From the cell containing the given text, extract its center point as [x, y] coordinate. 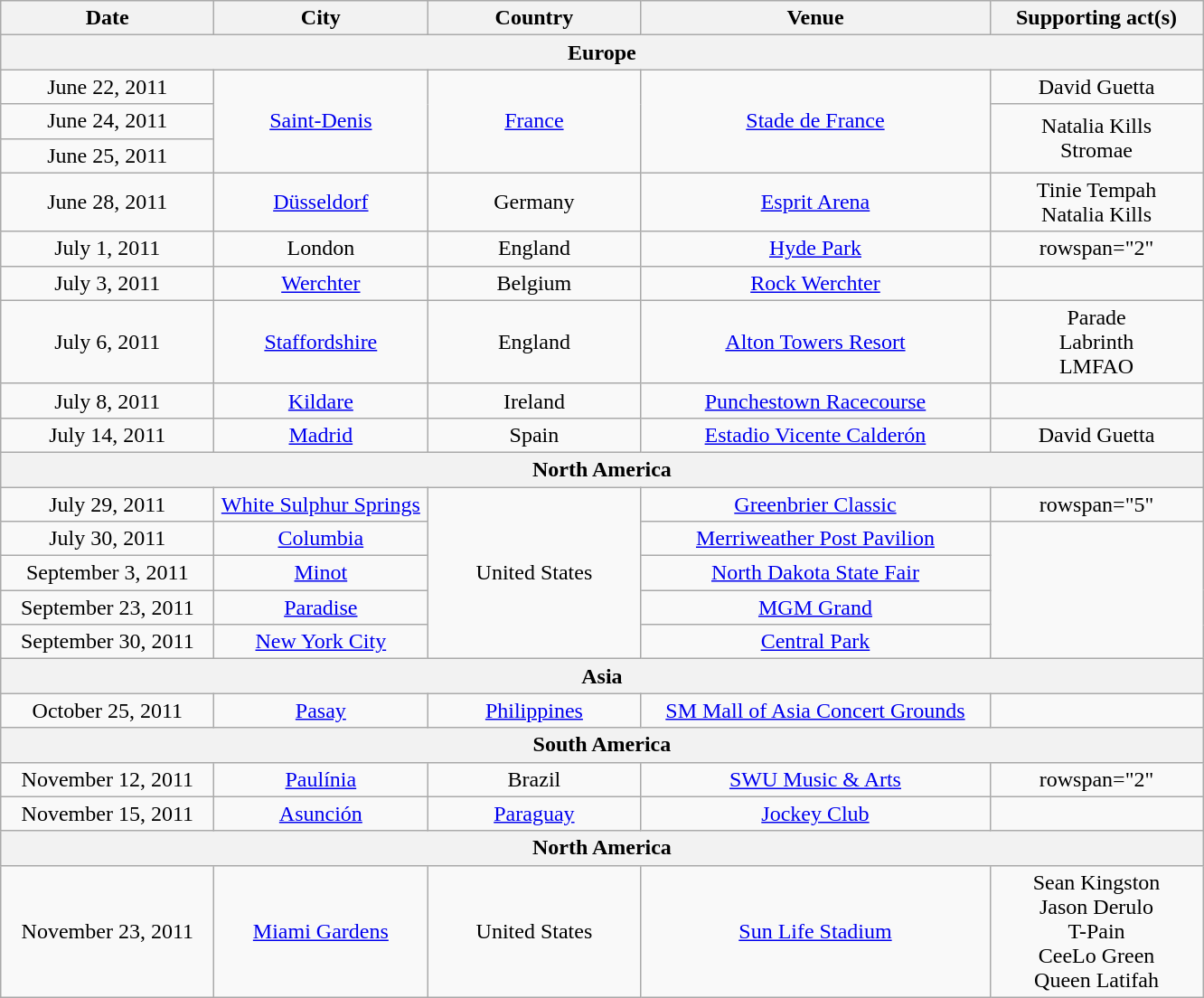
Venue [815, 18]
September 30, 2011 [108, 642]
November 12, 2011 [108, 779]
Asunción [321, 814]
Paraguay [534, 814]
Rock Werchter [815, 283]
Brazil [534, 779]
Asia [602, 676]
November 15, 2011 [108, 814]
Date [108, 18]
Europe [602, 52]
SM Mall of Asia Concert Grounds [815, 711]
November 23, 2011 [108, 931]
South America [602, 745]
New York City [321, 642]
Spain [534, 435]
Alton Towers Resort [815, 342]
MGM Grand [815, 607]
Paulínia [321, 779]
Central Park [815, 642]
July 1, 2011 [108, 249]
June 25, 2011 [108, 155]
Madrid [321, 435]
June 28, 2011 [108, 202]
July 6, 2011 [108, 342]
ParadeLabrinthLMFAO [1096, 342]
City [321, 18]
Estadio Vicente Calderón [815, 435]
Werchter [321, 283]
Stade de France [815, 121]
Supporting act(s) [1096, 18]
Natalia KillsStromae [1096, 138]
Belgium [534, 283]
Columbia [321, 539]
Merriweather Post Pavilion [815, 539]
Kildare [321, 400]
Pasay [321, 711]
June 22, 2011 [108, 87]
White Sulphur Springs [321, 504]
rowspan="5" [1096, 504]
Greenbrier Classic [815, 504]
Country [534, 18]
July 14, 2011 [108, 435]
June 24, 2011 [108, 121]
July 3, 2011 [108, 283]
September 3, 2011 [108, 573]
North Dakota State Fair [815, 573]
France [534, 121]
Germany [534, 202]
Ireland [534, 400]
Düsseldorf [321, 202]
Miami Gardens [321, 931]
Hyde Park [815, 249]
Jockey Club [815, 814]
Minot [321, 573]
July 29, 2011 [108, 504]
Esprit Arena [815, 202]
Sun Life Stadium [815, 931]
Sean KingstonJason DeruloT-PainCeeLo GreenQueen Latifah [1096, 931]
Paradise [321, 607]
London [321, 249]
July 30, 2011 [108, 539]
SWU Music & Arts [815, 779]
Staffordshire [321, 342]
July 8, 2011 [108, 400]
Saint-Denis [321, 121]
October 25, 2011 [108, 711]
Philippines [534, 711]
Punchestown Racecourse [815, 400]
September 23, 2011 [108, 607]
Tinie TempahNatalia Kills [1096, 202]
